Detect which cell encompasses the target text, then output its (x, y) center coordinate. 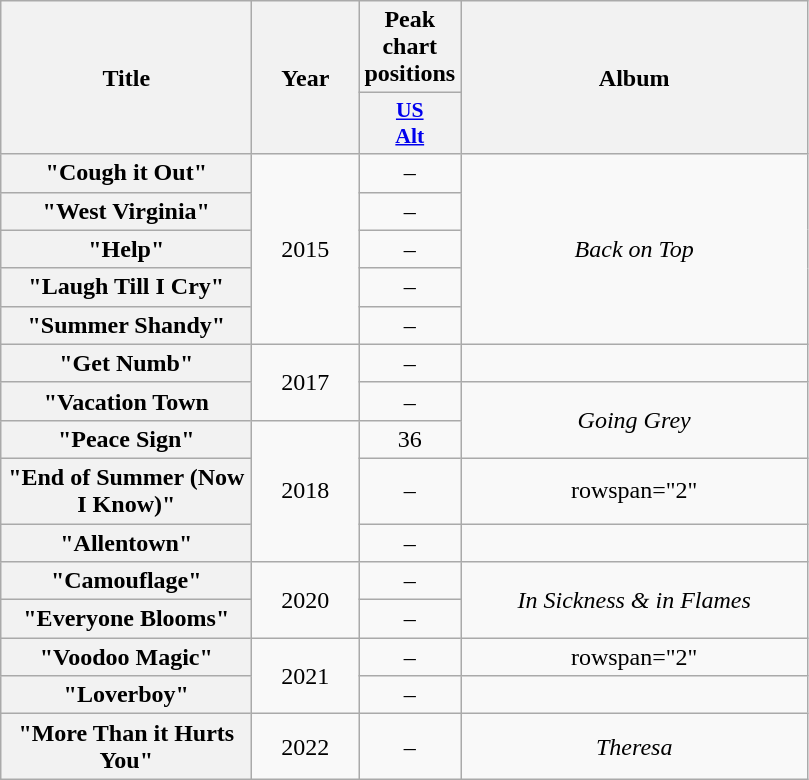
"Vacation Town (126, 401)
"Everyone Blooms" (126, 619)
Album (634, 78)
"More Than it Hurts You" (126, 746)
"West Virginia" (126, 211)
Theresa (634, 746)
"Camouflage" (126, 581)
"Voodoo Magic" (126, 657)
Year (306, 78)
2018 (306, 490)
2021 (306, 676)
Going Grey (634, 420)
"End of Summer (Now I Know)" (126, 490)
"Cough it Out" (126, 173)
Title (126, 78)
"Help" (126, 249)
2022 (306, 746)
"Allentown" (126, 543)
"Loverboy" (126, 695)
"Laugh Till I Cry" (126, 287)
In Sickness & in Flames (634, 600)
2020 (306, 600)
Back on Top (634, 249)
USAlt (410, 124)
"Get Numb" (126, 363)
2017 (306, 382)
2015 (306, 249)
"Peace Sign" (126, 439)
"Summer Shandy" (126, 325)
Peak chart positions (410, 47)
36 (410, 439)
